Provide the [X, Y] coordinate of the cell's center where the given text is located.  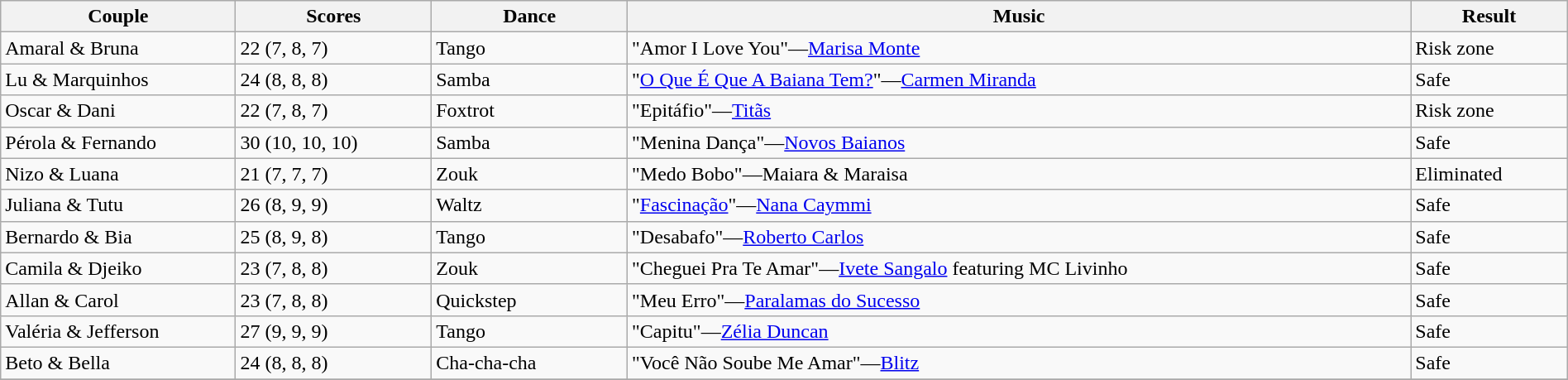
21 (7, 7, 7) [334, 174]
"Meu Erro"—Paralamas do Sucesso [1019, 300]
"Menina Dança"—Novos Baianos [1019, 142]
Couple [118, 17]
Cha-cha-cha [529, 363]
30 (10, 10, 10) [334, 142]
Music [1019, 17]
Amaral & Bruna [118, 48]
"Desabafo"—Roberto Carlos [1019, 237]
Lu & Marquinhos [118, 79]
Quickstep [529, 300]
"Epitáfio"—Titãs [1019, 111]
Dance [529, 17]
Result [1489, 17]
Waltz [529, 205]
"Você Não Soube Me Amar"—Blitz [1019, 363]
27 (9, 9, 9) [334, 331]
Camila & Djeiko [118, 268]
"O Que É Que A Baiana Tem?"—Carmen Miranda [1019, 79]
Beto & Bella [118, 363]
Eliminated [1489, 174]
Valéria & Jefferson [118, 331]
26 (8, 9, 9) [334, 205]
Scores [334, 17]
"Fascinação"—Nana Caymmi [1019, 205]
"Amor I Love You"—Marisa Monte [1019, 48]
"Medo Bobo"—Maiara & Maraisa [1019, 174]
"Cheguei Pra Te Amar"—Ivete Sangalo featuring MC Livinho [1019, 268]
Bernardo & Bia [118, 237]
Foxtrot [529, 111]
Nizo & Luana [118, 174]
Oscar & Dani [118, 111]
Pérola & Fernando [118, 142]
Juliana & Tutu [118, 205]
Allan & Carol [118, 300]
25 (8, 9, 8) [334, 237]
"Capitu"—Zélia Duncan [1019, 331]
